Provide the (X, Y) coordinate of the cell's center where the given text is located.  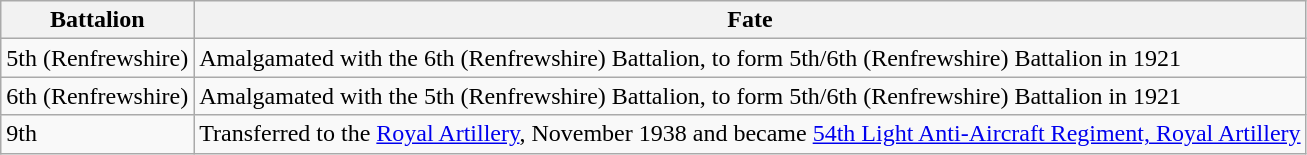
5th (Renfrewshire) (98, 58)
Amalgamated with the 6th (Renfrewshire) Battalion, to form 5th/6th (Renfrewshire) Battalion in 1921 (750, 58)
Amalgamated with the 5th (Renfrewshire) Battalion, to form 5th/6th (Renfrewshire) Battalion in 1921 (750, 96)
Fate (750, 20)
Transferred to the Royal Artillery, November 1938 and became 54th Light Anti-Aircraft Regiment, Royal Artillery (750, 134)
6th (Renfrewshire) (98, 96)
9th (98, 134)
Battalion (98, 20)
